Provide the (x, y) coordinate of the cell's center where the given text is located.  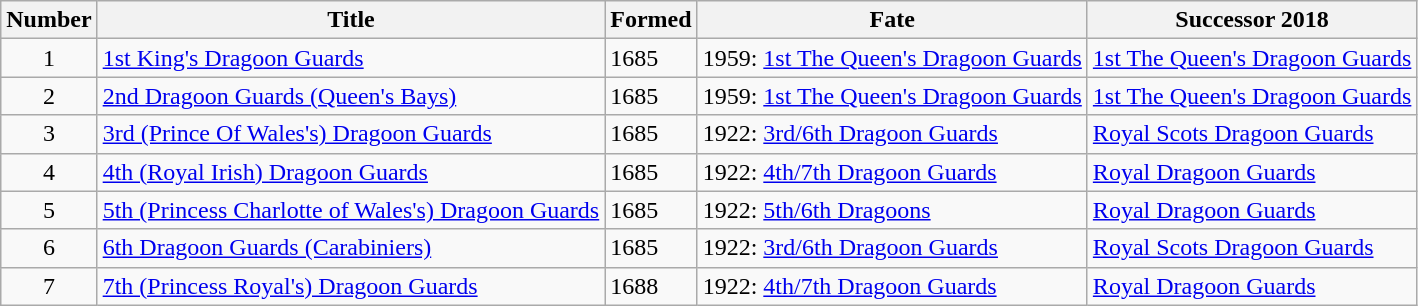
Formed (651, 20)
4 (49, 172)
Successor 2018 (1252, 20)
Title (351, 20)
3 (49, 134)
1st King's Dragoon Guards (351, 58)
5 (49, 210)
2 (49, 96)
7 (49, 286)
2nd Dragoon Guards (Queen's Bays) (351, 96)
Number (49, 20)
7th (Princess Royal's) Dragoon Guards (351, 286)
Fate (892, 20)
3rd (Prince Of Wales's) Dragoon Guards (351, 134)
4th (Royal Irish) Dragoon Guards (351, 172)
6th Dragoon Guards (Carabiniers) (351, 248)
1 (49, 58)
6 (49, 248)
1688 (651, 286)
1922: 5th/6th Dragoons (892, 210)
5th (Princess Charlotte of Wales's) Dragoon Guards (351, 210)
